Return the (X, Y) coordinate for the center point of the cell that contains the specified text.  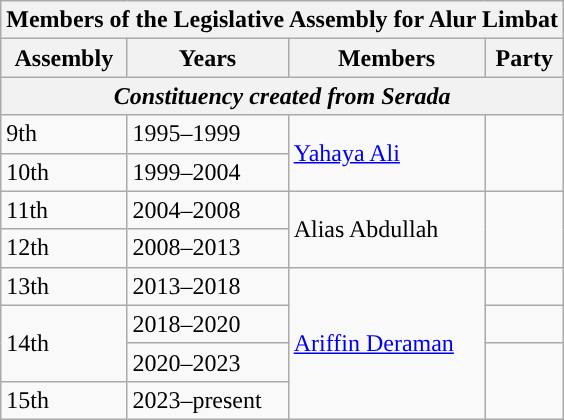
Constituency created from Serada (282, 96)
2020–2023 (208, 362)
Yahaya Ali (386, 153)
9th (64, 134)
10th (64, 172)
Alias Abdullah (386, 229)
2008–2013 (208, 248)
Assembly (64, 58)
15th (64, 400)
Ariffin Deraman (386, 343)
2018–2020 (208, 324)
2023–present (208, 400)
Years (208, 58)
13th (64, 286)
1995–1999 (208, 134)
14th (64, 343)
2004–2008 (208, 210)
Members of the Legislative Assembly for Alur Limbat (282, 20)
Members (386, 58)
11th (64, 210)
1999–2004 (208, 172)
Party (524, 58)
2013–2018 (208, 286)
12th (64, 248)
